Identify which cell holds the provided text, then report its (x, y) central coordinate. 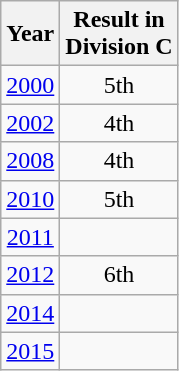
2012 (30, 275)
Year (30, 34)
2011 (30, 237)
2015 (30, 351)
2014 (30, 313)
Result inDivision C (119, 34)
2002 (30, 123)
6th (119, 275)
2010 (30, 199)
2000 (30, 85)
2008 (30, 161)
